Extract the [X, Y] coordinate from the center of the cell holding the provided text.  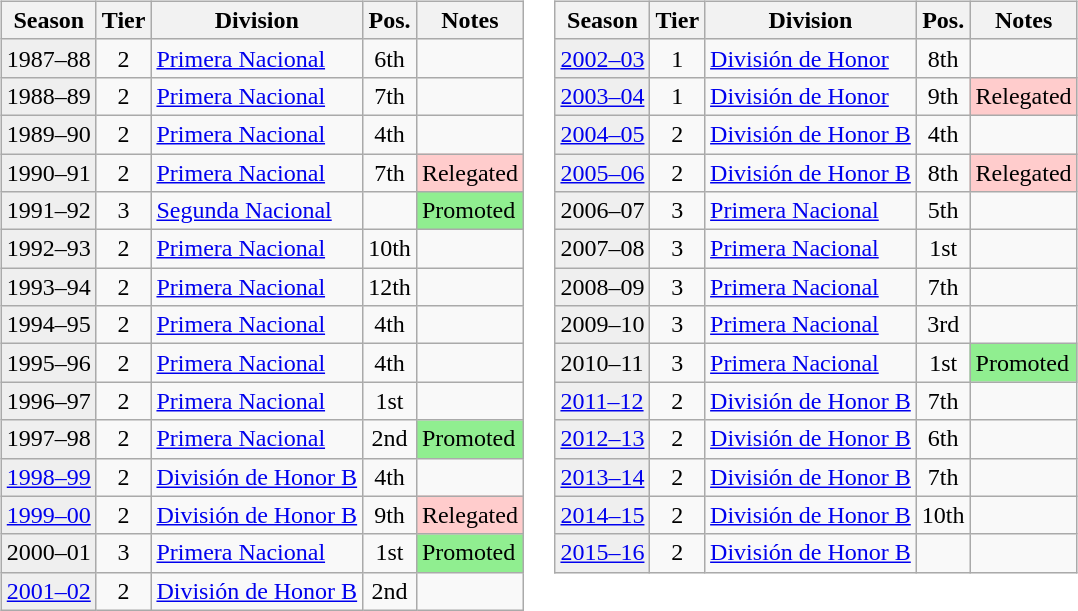
1993–94 [48, 287]
2010–11 [602, 363]
3rd [943, 325]
2014–15 [602, 515]
2000–01 [48, 553]
1988–89 [48, 96]
1997–98 [48, 439]
1994–95 [48, 325]
2007–08 [602, 249]
2002–03 [602, 58]
1989–90 [48, 134]
1990–91 [48, 173]
1987–88 [48, 58]
1998–99 [48, 477]
2004–05 [602, 134]
1991–92 [48, 211]
2015–16 [602, 553]
2012–13 [602, 439]
Segunda Nacional [257, 211]
2001–02 [48, 591]
5th [943, 211]
2009–10 [602, 325]
1999–00 [48, 515]
2005–06 [602, 173]
1995–96 [48, 363]
1992–93 [48, 249]
1996–97 [48, 401]
2013–14 [602, 477]
12th [390, 287]
2006–07 [602, 211]
2011–12 [602, 401]
2003–04 [602, 96]
2008–09 [602, 287]
